Capture the cell that displays the provided text and extract its (X, Y) central coordinate. 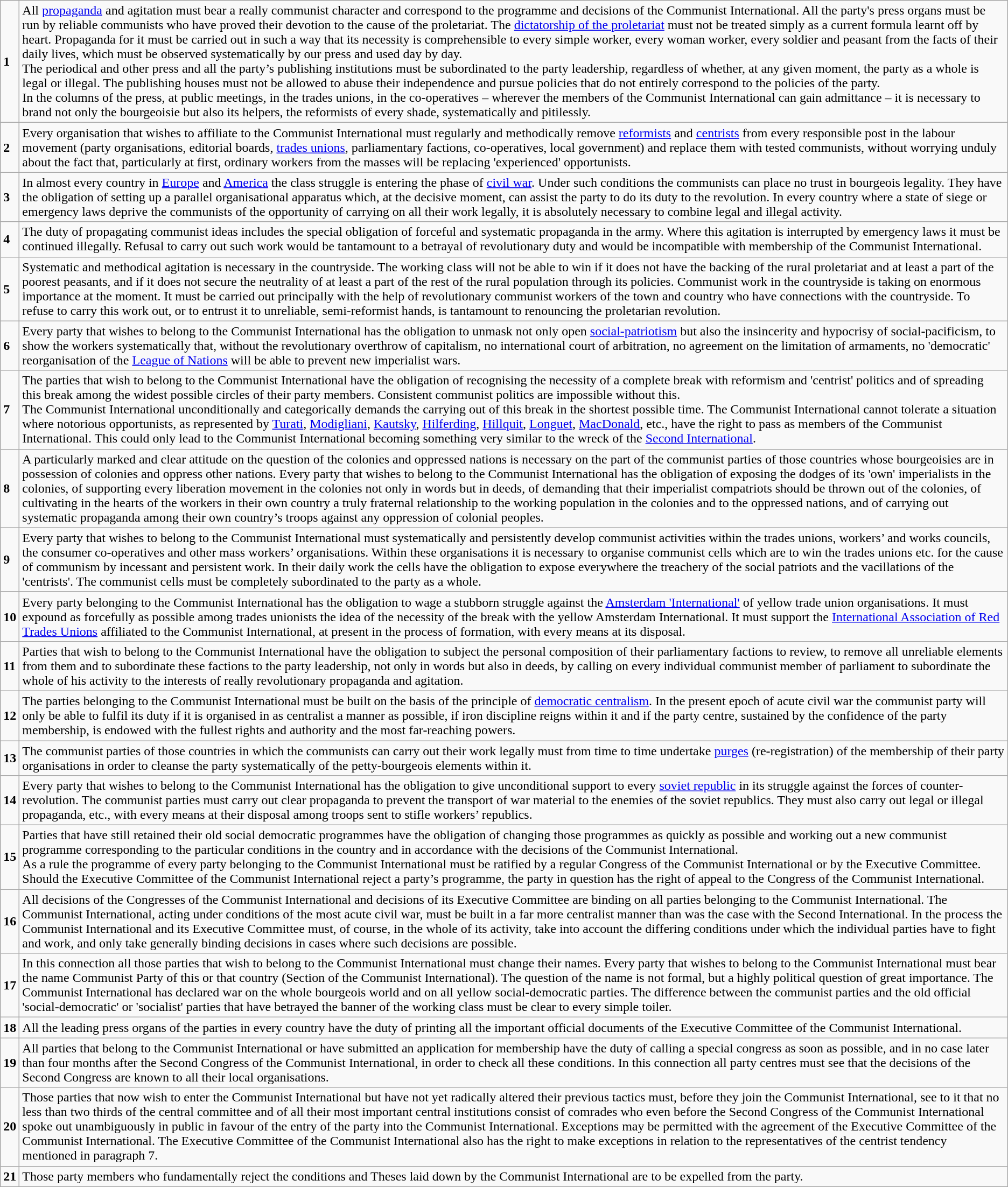
Those party members who fundamentally reject the conditions and Theses laid down by the Communist International are to be expelled from the party. (514, 1176)
5 (10, 289)
1 (10, 61)
17 (10, 985)
18 (10, 1028)
4 (10, 239)
9 (10, 560)
6 (10, 346)
7 (10, 410)
15 (10, 857)
12 (10, 715)
11 (10, 666)
10 (10, 616)
3 (10, 197)
16 (10, 922)
19 (10, 1063)
21 (10, 1176)
20 (10, 1127)
2 (10, 148)
13 (10, 758)
8 (10, 488)
14 (10, 800)
